Find where the given text appears and provide that cell's center as [X, Y] coordinate. 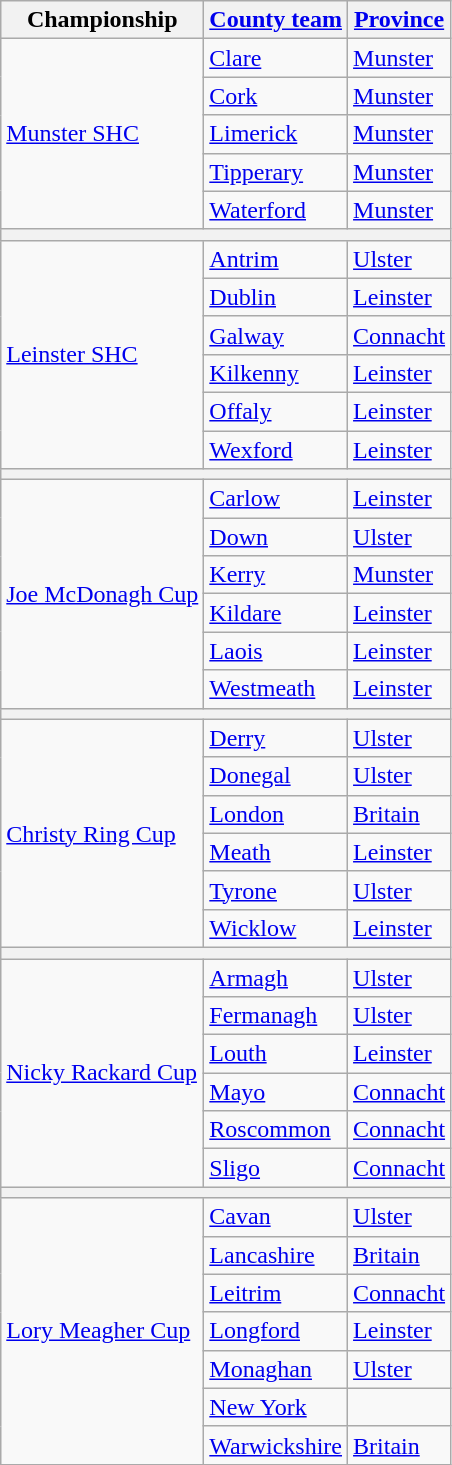
Antrim [276, 259]
Armagh [276, 977]
Derry [276, 738]
Kilkenny [276, 373]
New York [276, 1407]
Tipperary [276, 172]
Championship [102, 20]
Laois [276, 651]
Munster SHC [102, 134]
Leitrim [276, 1293]
Kerry [276, 575]
Nicky Rackard Cup [102, 1072]
London [276, 814]
Cavan [276, 1217]
Down [276, 537]
Lory Meagher Cup [102, 1331]
Longford [276, 1331]
Offaly [276, 411]
County team [276, 20]
Wexford [276, 449]
Limerick [276, 134]
Westmeath [276, 689]
Cork [276, 96]
Joe McDonagh Cup [102, 594]
Christy Ring Cup [102, 833]
Donegal [276, 776]
Kildare [276, 613]
Waterford [276, 210]
Clare [276, 58]
Leinster SHC [102, 354]
Warwickshire [276, 1445]
Tyrone [276, 890]
Mayo [276, 1092]
Meath [276, 852]
Wicklow [276, 928]
Galway [276, 335]
Louth [276, 1054]
Fermanagh [276, 1016]
Lancashire [276, 1255]
Carlow [276, 499]
Roscommon [276, 1130]
Monaghan [276, 1369]
Province [400, 20]
Sligo [276, 1168]
Dublin [276, 297]
